Return the [X, Y] coordinate for the center point of the cell that contains the specified text.  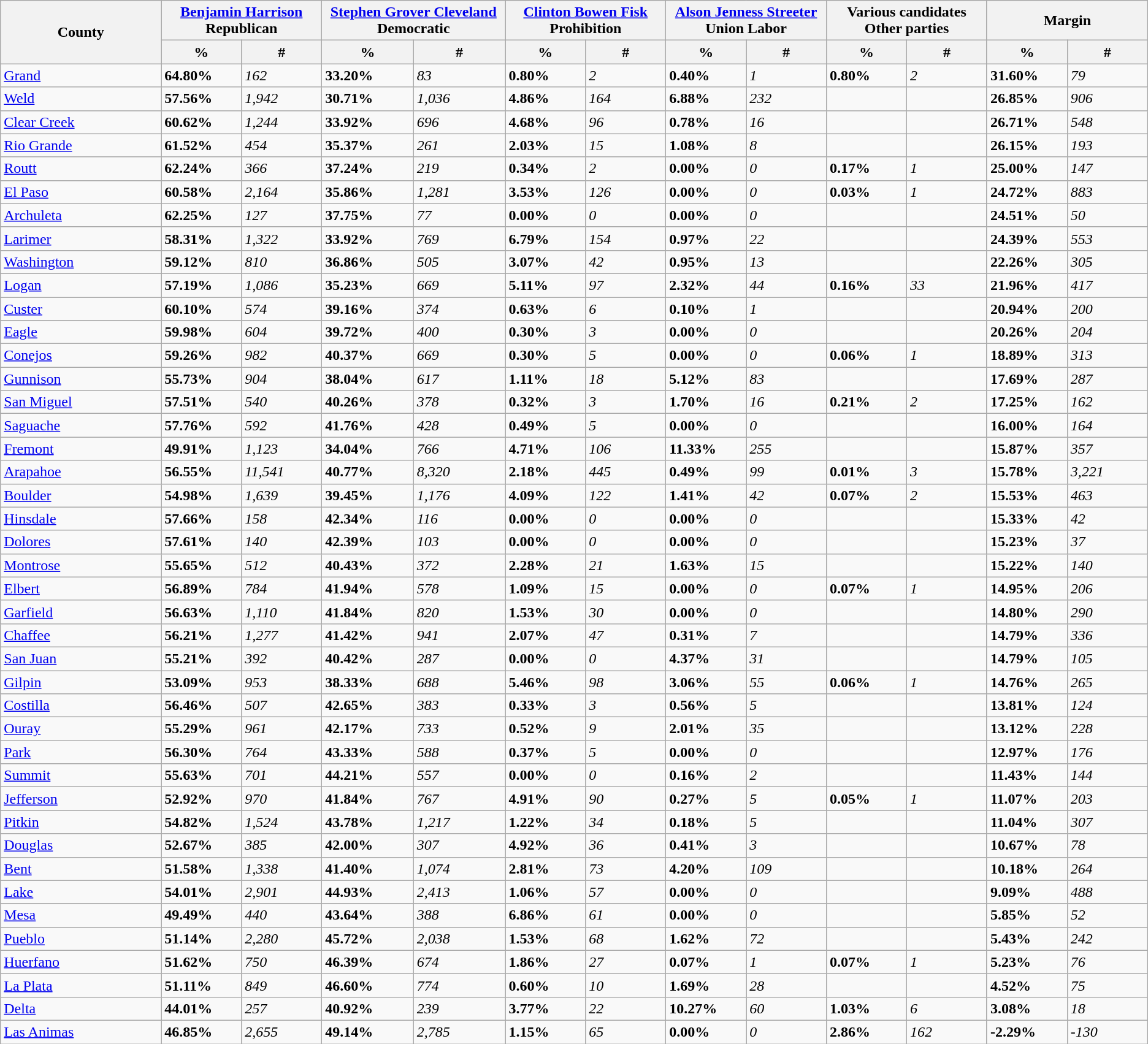
1,036 [459, 99]
0.32% [546, 402]
400 [459, 332]
75 [1108, 985]
374 [459, 308]
9 [626, 729]
96 [626, 122]
60.62% [201, 122]
Costilla [81, 706]
56.89% [201, 589]
40.92% [368, 1008]
6.79% [546, 238]
San Juan [81, 658]
99 [786, 472]
767 [459, 799]
11.43% [1027, 775]
46.39% [368, 962]
30 [626, 612]
6.88% [706, 99]
5.43% [1027, 939]
Washington [81, 262]
68 [626, 939]
203 [1108, 799]
41.40% [368, 869]
Alson Jenness StreeterUnion Labor [746, 21]
385 [282, 845]
46.85% [201, 1032]
53.09% [201, 682]
52.92% [201, 799]
54.01% [201, 892]
62.25% [201, 215]
417 [1108, 285]
42.00% [368, 845]
43.78% [368, 822]
2.81% [546, 869]
0.18% [706, 822]
8 [786, 145]
0.97% [706, 238]
193 [1108, 145]
County [81, 32]
1.62% [706, 939]
Archuleta [81, 215]
849 [282, 985]
1,217 [459, 822]
11.04% [1027, 822]
0.95% [706, 262]
Park [81, 752]
6.86% [546, 915]
4.86% [546, 99]
1,281 [459, 192]
Routt [81, 169]
14.80% [1027, 612]
588 [459, 752]
3,221 [1108, 472]
105 [1108, 658]
0.60% [546, 985]
906 [1108, 99]
4.91% [546, 799]
Jefferson [81, 799]
La Plata [81, 985]
242 [1108, 939]
35.23% [368, 285]
31 [786, 658]
0.31% [706, 635]
40.37% [368, 356]
548 [1108, 122]
2.86% [867, 1032]
688 [459, 682]
34 [626, 822]
2.03% [546, 145]
953 [282, 682]
Gunnison [81, 379]
Clear Creek [81, 122]
41.42% [368, 635]
124 [1108, 706]
56.63% [201, 612]
Benjamin HarrisonRepublican [242, 21]
15.53% [1027, 495]
21.96% [1027, 285]
35.37% [368, 145]
Larimer [81, 238]
60 [786, 1008]
1.86% [546, 962]
55.29% [201, 729]
372 [459, 565]
206 [1108, 589]
57.51% [201, 402]
Lake [81, 892]
40.77% [368, 472]
1,110 [282, 612]
Douglas [81, 845]
127 [282, 215]
Montrose [81, 565]
4.52% [1027, 985]
617 [459, 379]
49.49% [201, 915]
Arapahoe [81, 472]
26.85% [1027, 99]
24.51% [1027, 215]
1,942 [282, 99]
574 [282, 308]
61 [626, 915]
764 [282, 752]
40.43% [368, 565]
33 [947, 285]
55.63% [201, 775]
557 [459, 775]
34.04% [368, 449]
553 [1108, 238]
512 [282, 565]
265 [1108, 682]
904 [282, 379]
5.46% [546, 682]
55 [786, 682]
147 [1108, 169]
17.69% [1027, 379]
43.64% [368, 915]
15.87% [1027, 449]
1,086 [282, 285]
78 [1108, 845]
30.71% [368, 99]
820 [459, 612]
454 [282, 145]
144 [1108, 775]
126 [626, 192]
90 [626, 799]
255 [786, 449]
388 [459, 915]
Weld [81, 99]
15.33% [1027, 519]
0.41% [706, 845]
22.26% [1027, 262]
61.52% [201, 145]
507 [282, 706]
158 [282, 519]
38.04% [368, 379]
51.58% [201, 869]
Gilpin [81, 682]
Eagle [81, 332]
0.33% [546, 706]
17.25% [1027, 402]
766 [459, 449]
44.01% [201, 1008]
674 [459, 962]
1.03% [867, 1008]
4.09% [546, 495]
883 [1108, 192]
1.08% [706, 145]
Chaffee [81, 635]
4.20% [706, 869]
35.86% [368, 192]
37.75% [368, 215]
25.00% [1027, 169]
0.05% [867, 799]
392 [282, 658]
59.12% [201, 262]
47 [626, 635]
41.76% [368, 425]
65 [626, 1032]
10 [626, 985]
27 [626, 962]
0.78% [706, 122]
701 [282, 775]
2.01% [706, 729]
2,785 [459, 1032]
12.97% [1027, 752]
56.55% [201, 472]
16.00% [1027, 425]
1,244 [282, 122]
60.58% [201, 192]
122 [626, 495]
2.07% [546, 635]
64.80% [201, 75]
Logan [81, 285]
970 [282, 799]
Hinsdale [81, 519]
57.76% [201, 425]
733 [459, 729]
463 [1108, 495]
204 [1108, 332]
4.37% [706, 658]
239 [459, 1008]
Fremont [81, 449]
696 [459, 122]
1,524 [282, 822]
336 [1108, 635]
39.16% [368, 308]
428 [459, 425]
20.94% [1027, 308]
31.60% [1027, 75]
44 [786, 285]
8,320 [459, 472]
Elbert [81, 589]
18.89% [1027, 356]
14.76% [1027, 682]
51.62% [201, 962]
62.24% [201, 169]
261 [459, 145]
4.71% [546, 449]
357 [1108, 449]
5.85% [1027, 915]
313 [1108, 356]
44.21% [368, 775]
14.95% [1027, 589]
1,123 [282, 449]
2.18% [546, 472]
4.92% [546, 845]
73 [626, 869]
20.26% [1027, 332]
56.46% [201, 706]
42.39% [368, 542]
40.42% [368, 658]
15.78% [1027, 472]
0.34% [546, 169]
366 [282, 169]
2.32% [706, 285]
3.77% [546, 1008]
810 [282, 262]
San Miguel [81, 402]
Clinton Bowen FiskProhibition [586, 21]
39.72% [368, 332]
43.33% [368, 752]
58.31% [201, 238]
55.73% [201, 379]
-2.29% [1027, 1032]
36.86% [368, 262]
769 [459, 238]
10.18% [1027, 869]
55.21% [201, 658]
13.12% [1027, 729]
Bent [81, 869]
1.11% [546, 379]
57.19% [201, 285]
11.33% [706, 449]
24.39% [1027, 238]
33.20% [368, 75]
Dolores [81, 542]
1.41% [706, 495]
45.72% [368, 939]
1,176 [459, 495]
52.67% [201, 845]
0.01% [867, 472]
2.28% [546, 565]
57.61% [201, 542]
200 [1108, 308]
232 [786, 99]
604 [282, 332]
44.93% [368, 892]
56.30% [201, 752]
-130 [1108, 1032]
0.17% [867, 169]
Stephen Grover ClevelandDemocratic [413, 21]
3.53% [546, 192]
578 [459, 589]
54.82% [201, 822]
378 [459, 402]
109 [786, 869]
0.03% [867, 192]
52 [1108, 915]
1.06% [546, 892]
1.22% [546, 822]
774 [459, 985]
15.22% [1027, 565]
0.21% [867, 402]
1.69% [706, 985]
784 [282, 589]
42.17% [368, 729]
55.65% [201, 565]
2,413 [459, 892]
11,541 [282, 472]
540 [282, 402]
1,322 [282, 238]
2,901 [282, 892]
176 [1108, 752]
41.94% [368, 589]
51.11% [201, 985]
219 [459, 169]
98 [626, 682]
Grand [81, 75]
51.14% [201, 939]
445 [626, 472]
116 [459, 519]
Boulder [81, 495]
5.11% [546, 285]
383 [459, 706]
Various candidatesOther parties [907, 21]
982 [282, 356]
77 [459, 215]
Custer [81, 308]
488 [1108, 892]
97 [626, 285]
13.81% [1027, 706]
1.63% [706, 565]
1,639 [282, 495]
5.23% [1027, 962]
57 [626, 892]
Margin [1067, 21]
4.68% [546, 122]
35 [786, 729]
0.40% [706, 75]
Pueblo [81, 939]
15.23% [1027, 542]
941 [459, 635]
505 [459, 262]
750 [282, 962]
Ouray [81, 729]
264 [1108, 869]
49.91% [201, 449]
Rio Grande [81, 145]
24.72% [1027, 192]
79 [1108, 75]
38.33% [368, 682]
228 [1108, 729]
39.45% [368, 495]
3.08% [1027, 1008]
Garfield [81, 612]
2,655 [282, 1032]
10.67% [1027, 845]
42.34% [368, 519]
1,338 [282, 869]
0.10% [706, 308]
Delta [81, 1008]
0.56% [706, 706]
440 [282, 915]
46.60% [368, 985]
1.09% [546, 589]
1,277 [282, 635]
2,280 [282, 939]
Saguache [81, 425]
37 [1108, 542]
11.07% [1027, 799]
60.10% [201, 308]
Las Animas [81, 1032]
5.12% [706, 379]
305 [1108, 262]
40.26% [368, 402]
106 [626, 449]
59.26% [201, 356]
592 [282, 425]
0.27% [706, 799]
26.71% [1027, 122]
103 [459, 542]
0.52% [546, 729]
50 [1108, 215]
7 [786, 635]
54.98% [201, 495]
2,164 [282, 192]
Pitkin [81, 822]
28 [786, 985]
10.27% [706, 1008]
13 [786, 262]
36 [626, 845]
9.09% [1027, 892]
57.66% [201, 519]
1.15% [546, 1032]
Conejos [81, 356]
21 [626, 565]
49.14% [368, 1032]
961 [282, 729]
42.65% [368, 706]
2,038 [459, 939]
37.24% [368, 169]
72 [786, 939]
57.56% [201, 99]
59.98% [201, 332]
1,074 [459, 869]
3.07% [546, 262]
76 [1108, 962]
26.15% [1027, 145]
154 [626, 238]
257 [282, 1008]
1.70% [706, 402]
Huerfano [81, 962]
Summit [81, 775]
0.37% [546, 752]
290 [1108, 612]
El Paso [81, 192]
0.63% [546, 308]
Mesa [81, 915]
3.06% [706, 682]
56.21% [201, 635]
